From the cell containing the given text, extract its center point as [x, y] coordinate. 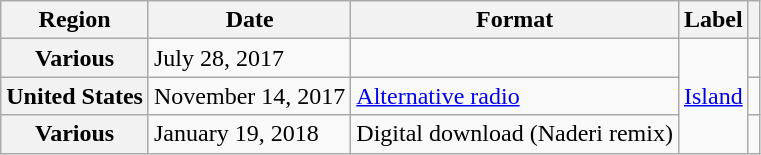
Date [249, 20]
Alternative radio [515, 96]
Island [713, 96]
Region [75, 20]
November 14, 2017 [249, 96]
United States [75, 96]
Label [713, 20]
Digital download (Naderi remix) [515, 134]
Format [515, 20]
July 28, 2017 [249, 58]
January 19, 2018 [249, 134]
